Capture the cell that displays the provided text and extract its [X, Y] central coordinate. 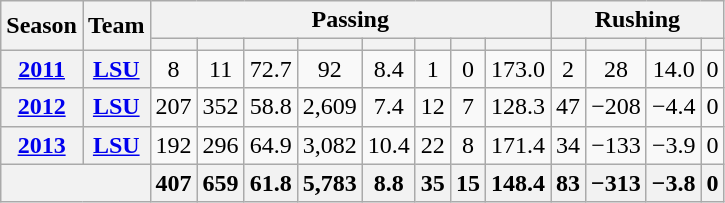
8.8 [388, 183]
−3.9 [674, 145]
2012 [42, 107]
−313 [616, 183]
92 [330, 69]
148.4 [518, 183]
1 [432, 69]
58.8 [270, 107]
171.4 [518, 145]
352 [220, 107]
Season [42, 26]
2013 [42, 145]
11 [220, 69]
22 [432, 145]
7.4 [388, 107]
8.4 [388, 69]
659 [220, 183]
192 [174, 145]
207 [174, 107]
35 [432, 183]
−3.8 [674, 183]
72.7 [270, 69]
28 [616, 69]
10.4 [388, 145]
296 [220, 145]
12 [432, 107]
34 [568, 145]
2011 [42, 69]
47 [568, 107]
−208 [616, 107]
2 [568, 69]
3,082 [330, 145]
173.0 [518, 69]
−133 [616, 145]
2,609 [330, 107]
5,783 [330, 183]
Passing [350, 20]
15 [468, 183]
14.0 [674, 69]
Rushing [638, 20]
64.9 [270, 145]
7 [468, 107]
128.3 [518, 107]
407 [174, 183]
61.8 [270, 183]
−4.4 [674, 107]
83 [568, 183]
Team [116, 26]
